Return the (x, y) coordinate for the center point of the cell that contains the specified text.  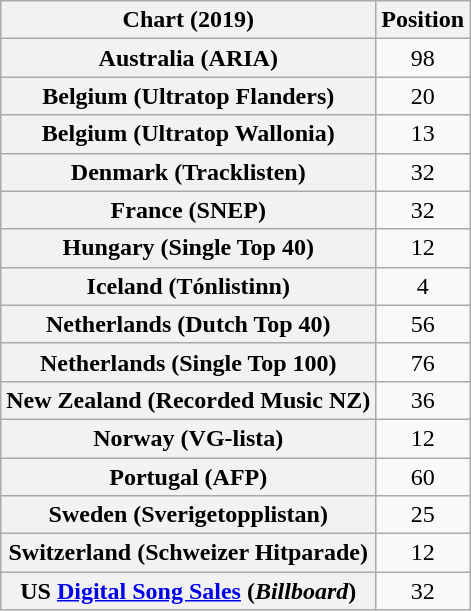
Norway (VG-lista) (188, 438)
France (SNEP) (188, 210)
98 (423, 58)
Switzerland (Schweizer Hitparade) (188, 553)
4 (423, 286)
13 (423, 134)
Portugal (AFP) (188, 477)
Netherlands (Single Top 100) (188, 362)
Position (423, 20)
Netherlands (Dutch Top 40) (188, 324)
Hungary (Single Top 40) (188, 248)
25 (423, 515)
Australia (ARIA) (188, 58)
Sweden (Sverigetopplistan) (188, 515)
Belgium (Ultratop Flanders) (188, 96)
56 (423, 324)
US Digital Song Sales (Billboard) (188, 591)
36 (423, 400)
Chart (2019) (188, 20)
Denmark (Tracklisten) (188, 172)
20 (423, 96)
76 (423, 362)
Belgium (Ultratop Wallonia) (188, 134)
New Zealand (Recorded Music NZ) (188, 400)
Iceland (Tónlistinn) (188, 286)
60 (423, 477)
